Capture the cell that displays the provided text and extract its (X, Y) central coordinate. 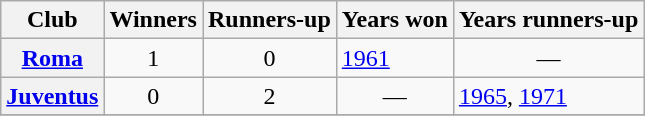
1965, 1971 (548, 96)
Club (52, 20)
1961 (394, 58)
Winners (154, 20)
Years runners-up (548, 20)
Roma (52, 58)
1 (154, 58)
Years won (394, 20)
Juventus (52, 96)
Runners-up (269, 20)
2 (269, 96)
